Determine the (X, Y) coordinate at the center of the cell enclosing the given text.  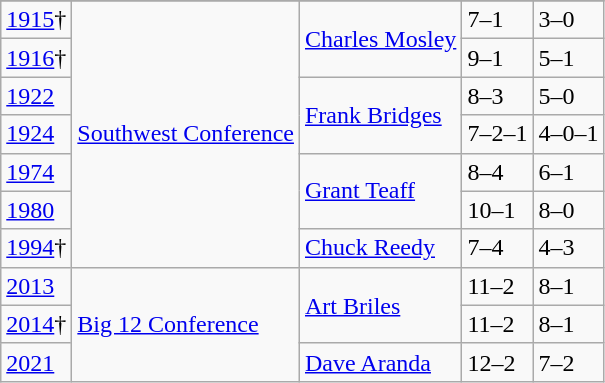
2021 (36, 362)
9–1 (498, 58)
Big 12 Conference (186, 324)
Frank Bridges (380, 115)
1980 (36, 210)
8–3 (498, 96)
7–2–1 (498, 134)
10–1 (498, 210)
5–1 (568, 58)
Charles Mosley (380, 39)
4–0–1 (568, 134)
Art Briles (380, 305)
8–0 (568, 210)
1974 (36, 172)
Chuck Reedy (380, 248)
4–3 (568, 248)
1924 (36, 134)
1994† (36, 248)
Grant Teaff (380, 191)
6–1 (568, 172)
2014† (36, 324)
7–1 (498, 20)
12–2 (498, 362)
3–0 (568, 20)
7–2 (568, 362)
Dave Aranda (380, 362)
1915† (36, 20)
Southwest Conference (186, 134)
7–4 (498, 248)
1916† (36, 58)
8–4 (498, 172)
1922 (36, 96)
2013 (36, 286)
5–0 (568, 96)
